Provide the (x, y) coordinate of the cell's center where the given text is located.  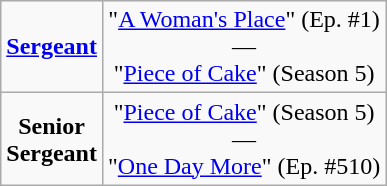
"Piece of Cake" (Season 5) — "One Day More" (Ep. #510) (244, 139)
SeniorSergeant (52, 139)
Sergeant (52, 47)
"A Woman's Place" (Ep. #1) — "Piece of Cake" (Season 5) (244, 47)
